Detect which cell encompasses the target text, then output its [x, y] center coordinate. 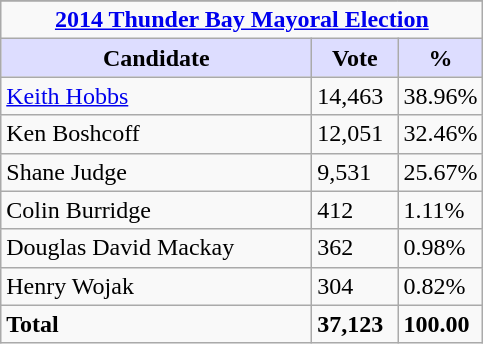
100.00 [440, 324]
2014 Thunder Bay Mayoral Election [242, 20]
0.98% [440, 248]
Douglas David Mackay [156, 248]
Vote [355, 58]
412 [355, 210]
Ken Boshcoff [156, 134]
Colin Burridge [156, 210]
38.96% [440, 96]
304 [355, 286]
362 [355, 248]
12,051 [355, 134]
9,531 [355, 172]
32.46% [440, 134]
% [440, 58]
Shane Judge [156, 172]
14,463 [355, 96]
25.67% [440, 172]
Keith Hobbs [156, 96]
1.11% [440, 210]
Candidate [156, 58]
37,123 [355, 324]
Henry Wojak [156, 286]
0.82% [440, 286]
Total [156, 324]
